Search for the cell housing the specified text and yield its [X, Y] center coordinate. 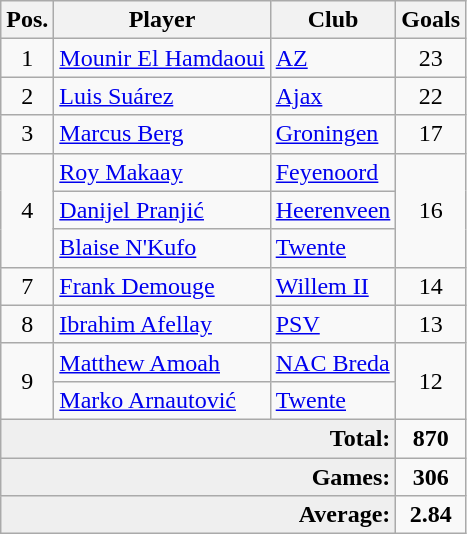
9 [28, 381]
Average: [198, 515]
Games: [198, 477]
Total: [198, 438]
NAC Breda [333, 362]
12 [431, 381]
Willem II [333, 286]
Blaise N'Kufo [162, 248]
Heerenveen [333, 210]
Luis Suárez [162, 96]
Ibrahim Afellay [162, 324]
4 [28, 210]
2 [28, 96]
16 [431, 210]
17 [431, 134]
Pos. [28, 20]
AZ [333, 58]
Ajax [333, 96]
14 [431, 286]
22 [431, 96]
3 [28, 134]
PSV [333, 324]
Danijel Pranjić [162, 210]
7 [28, 286]
Club [333, 20]
8 [28, 324]
Feyenoord [333, 172]
13 [431, 324]
1 [28, 58]
2.84 [431, 515]
870 [431, 438]
Marko Arnautović [162, 400]
Matthew Amoah [162, 362]
Frank Demouge [162, 286]
23 [431, 58]
Roy Makaay [162, 172]
Marcus Berg [162, 134]
Groningen [333, 134]
306 [431, 477]
Mounir El Hamdaoui [162, 58]
Goals [431, 20]
Player [162, 20]
